Return [x, y] of the center of cell containing provided text 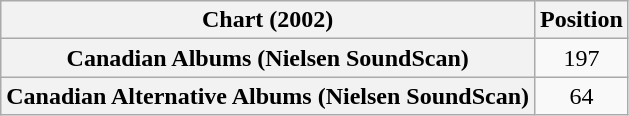
197 [582, 58]
Canadian Albums (Nielsen SoundScan) [268, 58]
Canadian Alternative Albums (Nielsen SoundScan) [268, 96]
Chart (2002) [268, 20]
Position [582, 20]
64 [582, 96]
